From the cell containing the given text, extract its center point as [x, y] coordinate. 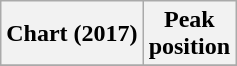
Peak position [189, 34]
Chart (2017) [72, 34]
